For the text-containing cell, return its midpoint in (X, Y) coordinate format. 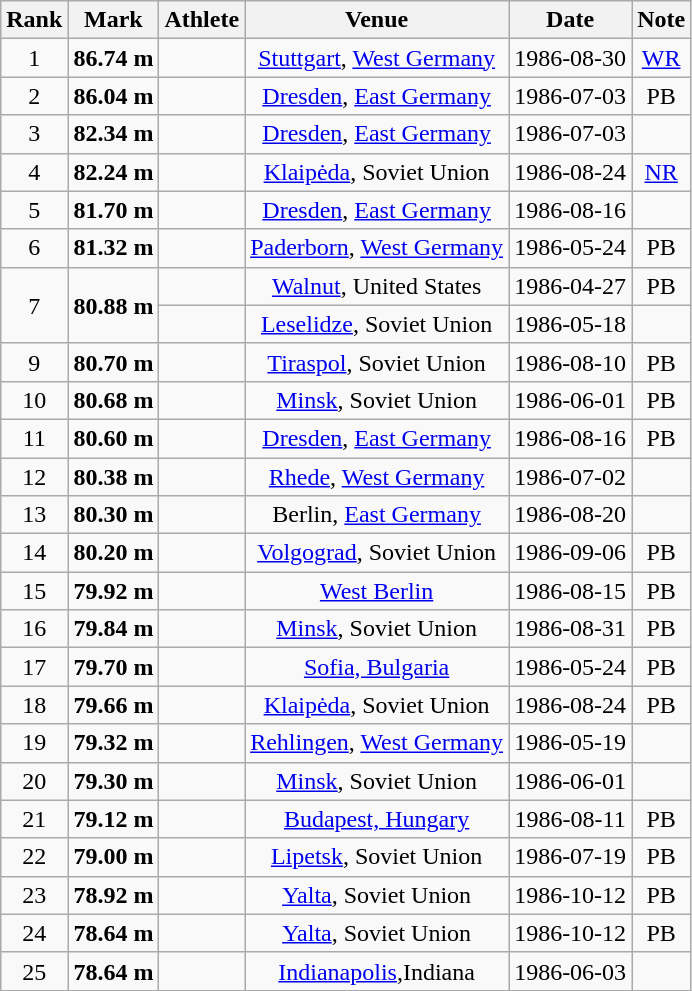
3 (34, 134)
Volgograd, Soviet Union (377, 553)
79.70 m (114, 667)
Lipetsk, Soviet Union (377, 857)
7 (34, 305)
86.74 m (114, 58)
5 (34, 210)
Paderborn, West Germany (377, 248)
Rank (34, 20)
23 (34, 895)
1986-08-10 (570, 362)
WR (662, 58)
18 (34, 705)
9 (34, 362)
10 (34, 400)
16 (34, 629)
81.32 m (114, 248)
82.24 m (114, 172)
80.30 m (114, 515)
Berlin, East Germany (377, 515)
West Berlin (377, 591)
17 (34, 667)
1986-08-20 (570, 515)
19 (34, 743)
1986-07-19 (570, 857)
21 (34, 819)
14 (34, 553)
1986-07-02 (570, 477)
79.32 m (114, 743)
80.38 m (114, 477)
86.04 m (114, 96)
1986-09-06 (570, 553)
6 (34, 248)
Sofia, Bulgaria (377, 667)
Athlete (202, 20)
80.20 m (114, 553)
22 (34, 857)
Rhede, West Germany (377, 477)
Date (570, 20)
4 (34, 172)
79.30 m (114, 781)
1986-04-27 (570, 286)
79.92 m (114, 591)
78.92 m (114, 895)
1986-08-31 (570, 629)
NR (662, 172)
79.00 m (114, 857)
Stuttgart, West Germany (377, 58)
Walnut, United States (377, 286)
12 (34, 477)
80.70 m (114, 362)
Indianapolis,Indiana (377, 971)
82.34 m (114, 134)
1986-06-03 (570, 971)
1986-05-19 (570, 743)
1986-08-30 (570, 58)
24 (34, 933)
20 (34, 781)
Venue (377, 20)
15 (34, 591)
25 (34, 971)
Rehlingen, West Germany (377, 743)
Tiraspol, Soviet Union (377, 362)
1986-08-11 (570, 819)
79.12 m (114, 819)
80.60 m (114, 438)
Budapest, Hungary (377, 819)
1986-08-15 (570, 591)
1986-05-18 (570, 324)
79.84 m (114, 629)
79.66 m (114, 705)
Note (662, 20)
Leselidze, Soviet Union (377, 324)
80.68 m (114, 400)
Mark (114, 20)
13 (34, 515)
80.88 m (114, 305)
81.70 m (114, 210)
2 (34, 96)
1 (34, 58)
11 (34, 438)
